Detect which cell encompasses the target text, then output its (x, y) center coordinate. 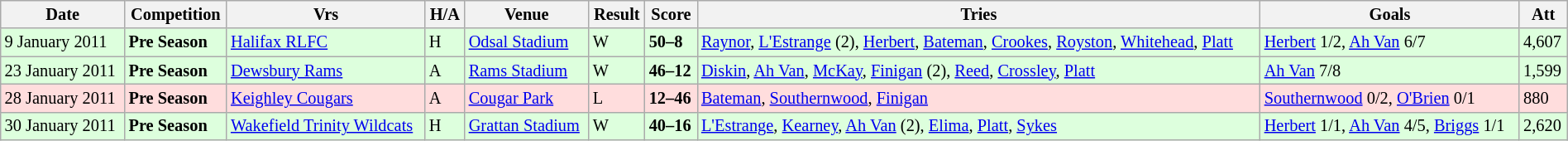
30 January 2011 (63, 126)
Southernwood 0/2, O'Brien 0/1 (1389, 98)
Herbert 1/2, Ah Van 6/7 (1389, 42)
Date (63, 14)
Tries (979, 14)
Att (1543, 14)
L (617, 98)
Goals (1389, 14)
Halifax RLFC (326, 42)
Cougar Park (527, 98)
40–16 (672, 126)
Wakefield Trinity Wildcats (326, 126)
Result (617, 14)
Competition (175, 14)
50–8 (672, 42)
Diskin, Ah Van, McKay, Finigan (2), Reed, Crossley, Platt (979, 70)
23 January 2011 (63, 70)
28 January 2011 (63, 98)
Bateman, Southernwood, Finigan (979, 98)
Rams Stadium (527, 70)
Odsal Stadium (527, 42)
Ah Van 7/8 (1389, 70)
12–46 (672, 98)
46–12 (672, 70)
Vrs (326, 14)
9 January 2011 (63, 42)
1,599 (1543, 70)
H/A (445, 14)
Keighley Cougars (326, 98)
Herbert 1/1, Ah Van 4/5, Briggs 1/1 (1389, 126)
2,620 (1543, 126)
L'Estrange, Kearney, Ah Van (2), Elima, Platt, Sykes (979, 126)
Venue (527, 14)
Raynor, L'Estrange (2), Herbert, Bateman, Crookes, Royston, Whitehead, Platt (979, 42)
Score (672, 14)
880 (1543, 98)
Dewsbury Rams (326, 70)
4,607 (1543, 42)
Grattan Stadium (527, 126)
